Extract the [X, Y] coordinate from the center of the cell holding the provided text.  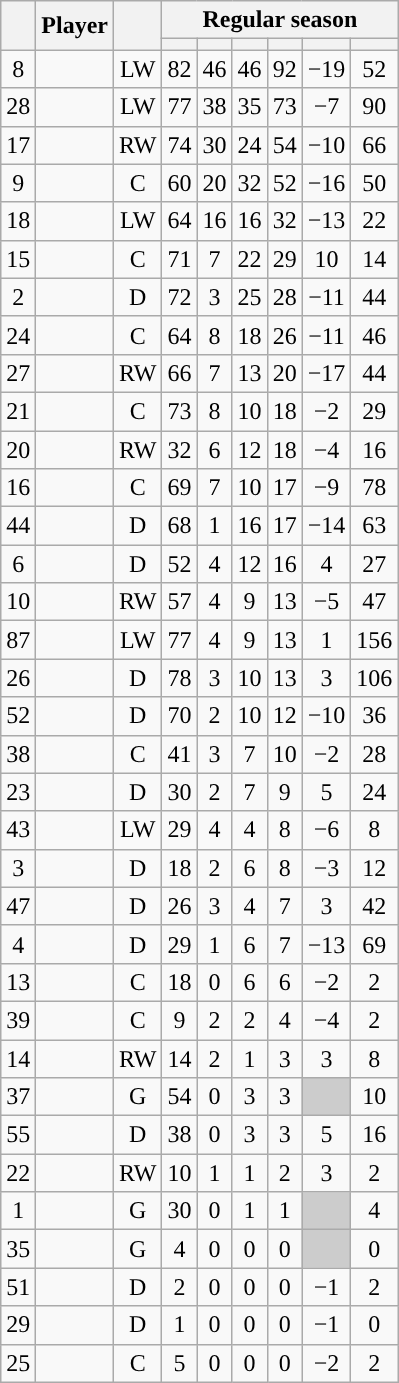
Player [75, 26]
39 [18, 1020]
−5 [326, 602]
60 [180, 183]
43 [18, 830]
−3 [326, 868]
90 [374, 107]
57 [180, 602]
55 [18, 1135]
87 [18, 640]
74 [180, 145]
68 [180, 526]
42 [374, 906]
15 [18, 259]
156 [374, 640]
−7 [326, 107]
70 [180, 716]
−14 [326, 526]
−6 [326, 830]
−19 [326, 69]
63 [374, 526]
41 [180, 754]
−16 [326, 183]
50 [374, 183]
72 [180, 297]
71 [180, 259]
Regular season [280, 20]
92 [284, 69]
106 [374, 678]
51 [18, 1287]
82 [180, 69]
−17 [326, 373]
23 [18, 792]
36 [374, 716]
37 [18, 1097]
−9 [326, 488]
21 [18, 411]
